Return the [x, y] coordinate for the center point of the cell that contains the specified text.  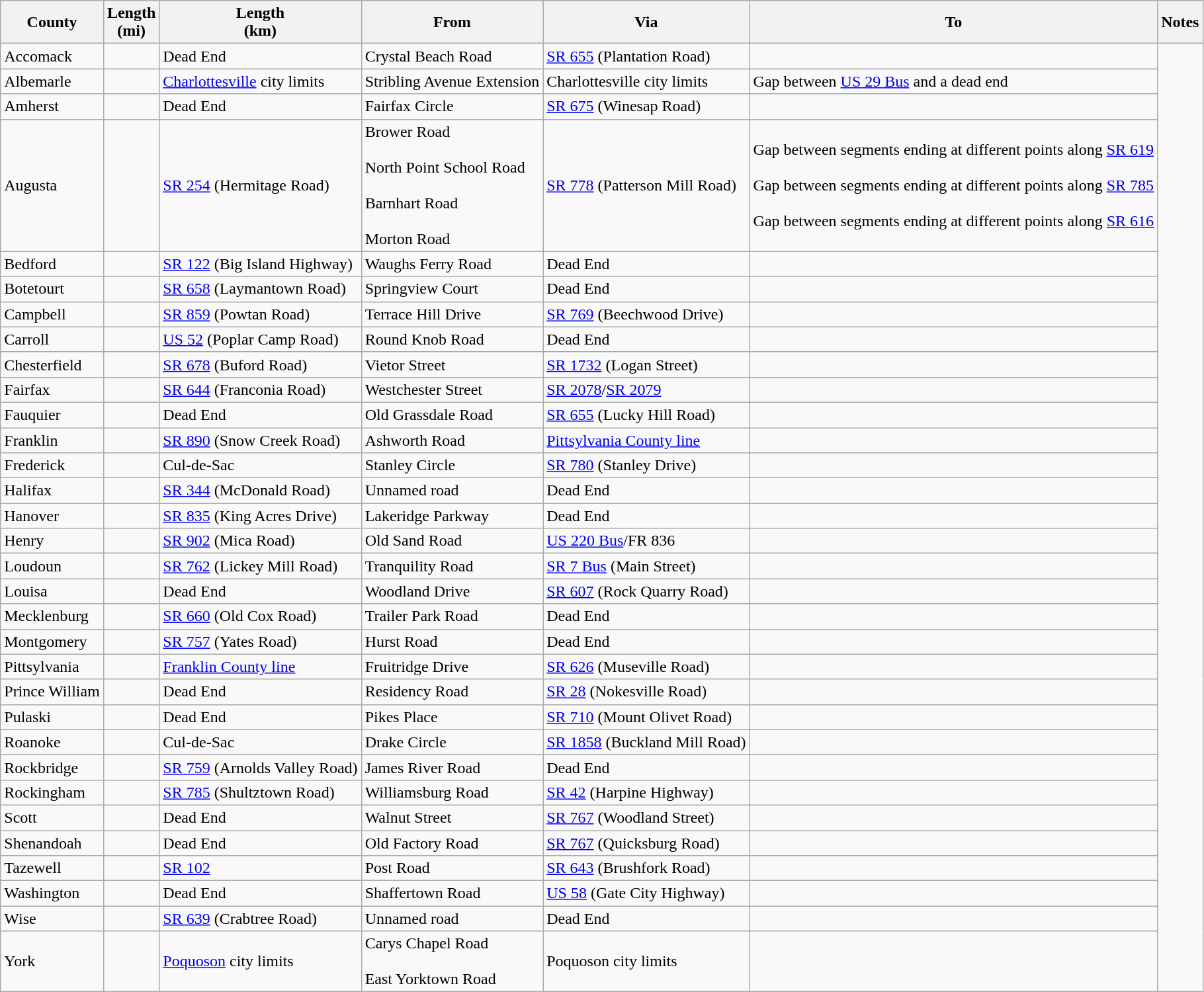
SR 643 (Brushfork Road) [646, 868]
Scott [52, 817]
SR 607 (Rock Quarry Road) [646, 591]
Prince William [52, 692]
Pittsylvania County line [646, 440]
SR 644 (Franconia Road) [261, 390]
Round Knob Road [452, 339]
Terrace Hill Drive [452, 314]
Henry [52, 541]
SR 28 (Nokesville Road) [646, 692]
Tazewell [52, 868]
Trailer Park Road [452, 616]
Hanover [52, 516]
Albemarle [52, 81]
SR 762 (Lickey Mill Road) [261, 566]
Loudoun [52, 566]
US 58 (Gate City Highway) [646, 893]
Chesterfield [52, 364]
Springview Court [452, 289]
Carys Chapel RoadEast Yorktown Road [452, 962]
SR 102 [261, 868]
SR 122 (Big Island Highway) [261, 264]
US 52 (Poplar Camp Road) [261, 339]
SR 1732 (Logan Street) [646, 364]
Franklin [52, 440]
Drake Circle [452, 742]
Bedford [52, 264]
Botetourt [52, 289]
Louisa [52, 591]
County [52, 22]
SR 859 (Powtan Road) [261, 314]
SR 42 (Harpine Highway) [646, 792]
Mecklenburg [52, 616]
Wise [52, 919]
Westchester Street [452, 390]
Notes [1180, 22]
Stanley Circle [452, 466]
Old Factory Road [452, 843]
Woodland Drive [452, 591]
SR 890 (Snow Creek Road) [261, 440]
Fairfax Circle [452, 106]
York [52, 962]
Pikes Place [452, 717]
SR 344 (McDonald Road) [261, 491]
Frederick [52, 466]
Washington [52, 893]
Augusta [52, 185]
Length(km) [261, 22]
Stribling Avenue Extension [452, 81]
Old Sand Road [452, 541]
SR 2078/SR 2079 [646, 390]
Via [646, 22]
SR 769 (Beechwood Drive) [646, 314]
Pulaski [52, 717]
SR 785 (Shultztown Road) [261, 792]
Accomack [52, 56]
SR 710 (Mount Olivet Road) [646, 717]
Vietor Street [452, 364]
To [954, 22]
Rockingham [52, 792]
Tranquility Road [452, 566]
SR 1858 (Buckland Mill Road) [646, 742]
Hurst Road [452, 641]
SR 655 (Lucky Hill Road) [646, 415]
Franklin County line [261, 667]
SR 254 (Hermitage Road) [261, 185]
Waughs Ferry Road [452, 264]
Montgomery [52, 641]
SR 660 (Old Cox Road) [261, 616]
James River Road [452, 767]
Williamsburg Road [452, 792]
Halifax [52, 491]
From [452, 22]
Crystal Beach Road [452, 56]
Roanoke [52, 742]
Fairfax [52, 390]
Post Road [452, 868]
Campbell [52, 314]
SR 639 (Crabtree Road) [261, 919]
Amherst [52, 106]
Ashworth Road [452, 440]
SR 759 (Arnolds Valley Road) [261, 767]
SR 902 (Mica Road) [261, 541]
SR 835 (King Acres Drive) [261, 516]
Brower RoadNorth Point School RoadBarnhart RoadMorton Road [452, 185]
SR 778 (Patterson Mill Road) [646, 185]
SR 678 (Buford Road) [261, 364]
Walnut Street [452, 817]
US 220 Bus/FR 836 [646, 541]
SR 780 (Stanley Drive) [646, 466]
Pittsylvania [52, 667]
SR 757 (Yates Road) [261, 641]
SR 675 (Winesap Road) [646, 106]
Gap between US 29 Bus and a dead end [954, 81]
SR 658 (Laymantown Road) [261, 289]
SR 767 (Woodland Street) [646, 817]
SR 626 (Museville Road) [646, 667]
Shaffertown Road [452, 893]
SR 655 (Plantation Road) [646, 56]
Lakeridge Parkway [452, 516]
SR 7 Bus (Main Street) [646, 566]
Shenandoah [52, 843]
SR 767 (Quicksburg Road) [646, 843]
Length(mi) [131, 22]
Carroll [52, 339]
Old Grassdale Road [452, 415]
Fauquier [52, 415]
Rockbridge [52, 767]
Residency Road [452, 692]
Fruitridge Drive [452, 667]
